From the cell containing the given text, extract its center point as (x, y) coordinate. 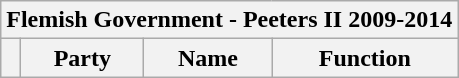
Name (208, 58)
Party (82, 58)
Flemish Government - Peeters II 2009-2014 (230, 20)
Function (365, 58)
